For the text-containing cell, return its midpoint in [X, Y] coordinate format. 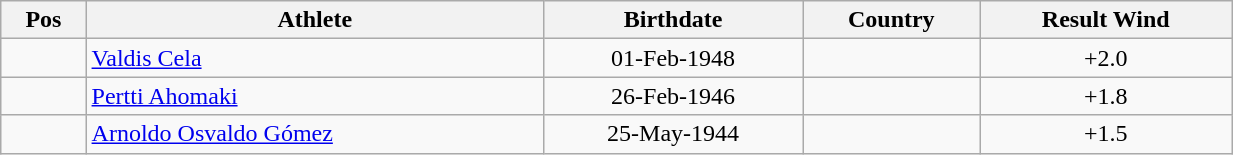
Birthdate [672, 20]
Athlete [314, 20]
Result Wind [1106, 20]
+1.8 [1106, 96]
25-May-1944 [672, 134]
Pos [44, 20]
+1.5 [1106, 134]
01-Feb-1948 [672, 58]
26-Feb-1946 [672, 96]
+2.0 [1106, 58]
Pertti Ahomaki [314, 96]
Country [892, 20]
Arnoldo Osvaldo Gómez [314, 134]
Valdis Cela [314, 58]
